Detect which cell encompasses the target text, then output its [X, Y] center coordinate. 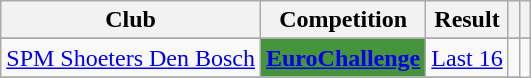
Last 16 [467, 58]
Club [131, 20]
SPM Shoeters Den Bosch [131, 58]
Competition [342, 20]
EuroChallenge [342, 58]
Result [467, 20]
